Output the [x, y] coordinate of the center of the cell containing the given text.  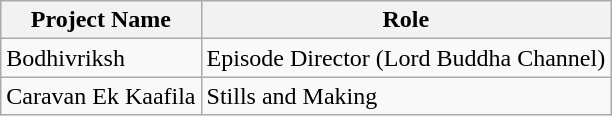
Project Name [101, 20]
Role [406, 20]
Stills and Making [406, 96]
Caravan Ek Kaafila [101, 96]
Episode Director (Lord Buddha Channel) [406, 58]
Bodhivriksh [101, 58]
